Provide the [X, Y] coordinate of the cell's center where the given text is located.  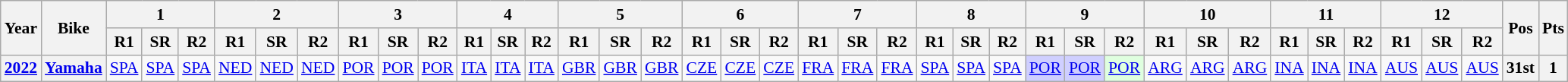
Pts [1554, 27]
2022 [21, 68]
3 [397, 14]
8 [971, 14]
4 [508, 14]
7 [857, 14]
11 [1326, 14]
2 [276, 14]
Year [21, 27]
31st [1520, 68]
5 [621, 14]
Pos [1520, 27]
10 [1208, 14]
Yamaha [74, 68]
9 [1085, 14]
Bike [74, 27]
6 [740, 14]
12 [1442, 14]
